Find where the given text appears and provide that cell's center as (X, Y) coordinate. 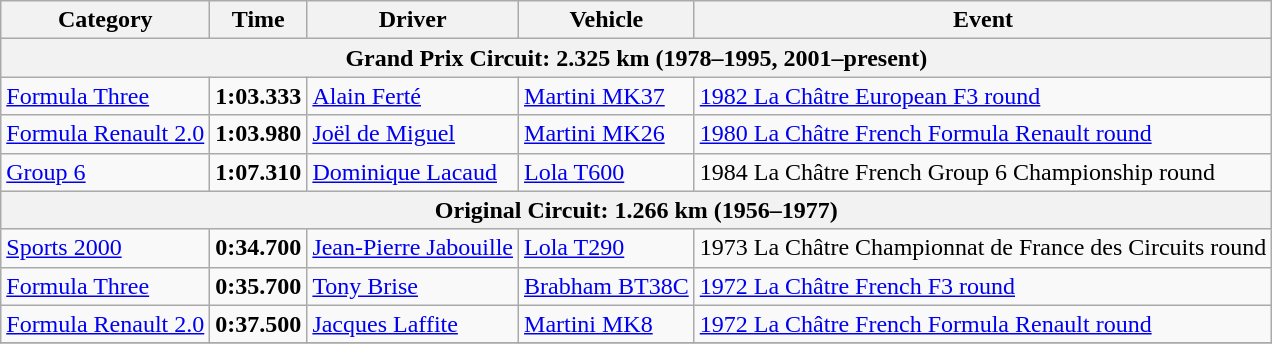
1972 La Châtre French F3 round (983, 286)
Sports 2000 (106, 248)
0:35.700 (258, 286)
1982 La Châtre European F3 round (983, 96)
Grand Prix Circuit: 2.325 km (1978–1995, 2001–present) (636, 58)
Martini MK8 (607, 324)
Alain Ferté (413, 96)
Lola T600 (607, 172)
Group 6 (106, 172)
Martini MK37 (607, 96)
Brabham BT38C (607, 286)
1972 La Châtre French Formula Renault round (983, 324)
Jacques Laffite (413, 324)
0:34.700 (258, 248)
Jean-Pierre Jabouille (413, 248)
Event (983, 20)
Lola T290 (607, 248)
Tony Brise (413, 286)
Dominique Lacaud (413, 172)
1:03.980 (258, 134)
1980 La Châtre French Formula Renault round (983, 134)
1973 La Châtre Championnat de France des Circuits round (983, 248)
Martini MK26 (607, 134)
Category (106, 20)
Driver (413, 20)
Joël de Miguel (413, 134)
Vehicle (607, 20)
1:03.333 (258, 96)
Time (258, 20)
Original Circuit: 1.266 km (1956–1977) (636, 210)
0:37.500 (258, 324)
1:07.310 (258, 172)
1984 La Châtre French Group 6 Championship round (983, 172)
